Determine the (x, y) coordinate at the center of the cell enclosing the given text.  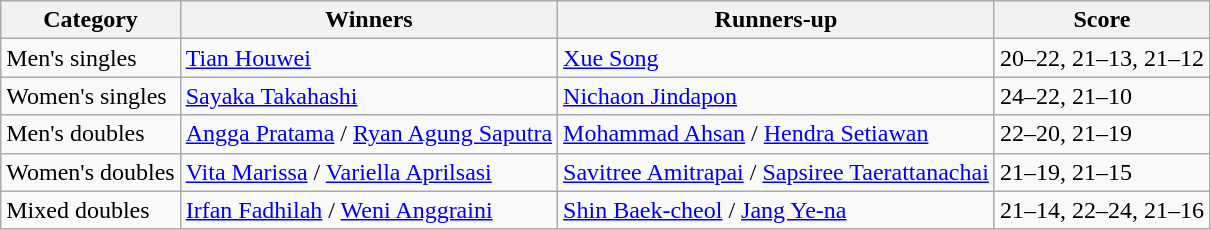
Women's singles (90, 96)
Men's singles (90, 58)
Women's doubles (90, 172)
Tian Houwei (368, 58)
Savitree Amitrapai / Sapsiree Taerattanachai (776, 172)
Men's doubles (90, 134)
20–22, 21–13, 21–12 (1102, 58)
Sayaka Takahashi (368, 96)
Mixed doubles (90, 210)
21–19, 21–15 (1102, 172)
Mohammad Ahsan / Hendra Setiawan (776, 134)
Nichaon Jindapon (776, 96)
Angga Pratama / Ryan Agung Saputra (368, 134)
Xue Song (776, 58)
Runners-up (776, 20)
Shin Baek-cheol / Jang Ye-na (776, 210)
21–14, 22–24, 21–16 (1102, 210)
Category (90, 20)
Winners (368, 20)
Score (1102, 20)
24–22, 21–10 (1102, 96)
Irfan Fadhilah / Weni Anggraini (368, 210)
Vita Marissa / Variella Aprilsasi (368, 172)
22–20, 21–19 (1102, 134)
